Find where the given text appears and provide that cell's center as [X, Y] coordinate. 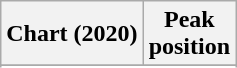
Peakposition [189, 34]
Chart (2020) [72, 34]
